From the cell containing the given text, extract its center point as (x, y) coordinate. 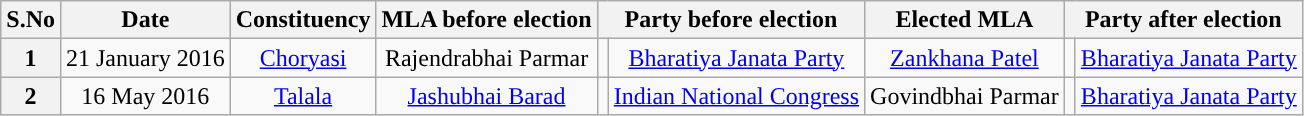
Rajendrabhai Parmar (486, 58)
Constituency (303, 20)
Zankhana Patel (965, 58)
2 (31, 96)
Talala (303, 96)
1 (31, 58)
Govindbhai Parmar (965, 96)
21 January 2016 (145, 58)
S.No (31, 20)
MLA before election (486, 20)
Date (145, 20)
Elected MLA (965, 20)
Party after election (1183, 20)
Indian National Congress (736, 96)
Choryasi (303, 58)
Party before election (730, 20)
16 May 2016 (145, 96)
Jashubhai Barad (486, 96)
